Locate the cell with the specified text and output its [X, Y] center coordinate. 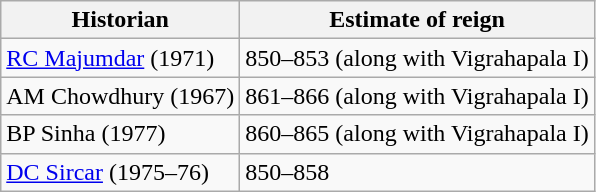
Estimate of reign [417, 20]
850–853 (along with Vigrahapala I) [417, 58]
RC Majumdar (1971) [120, 58]
BP Sinha (1977) [120, 134]
850–858 [417, 172]
860–865 (along with Vigrahapala I) [417, 134]
AM Chowdhury (1967) [120, 96]
Historian [120, 20]
861–866 (along with Vigrahapala I) [417, 96]
DC Sircar (1975–76) [120, 172]
